Identify which cell holds the provided text, then report its (x, y) central coordinate. 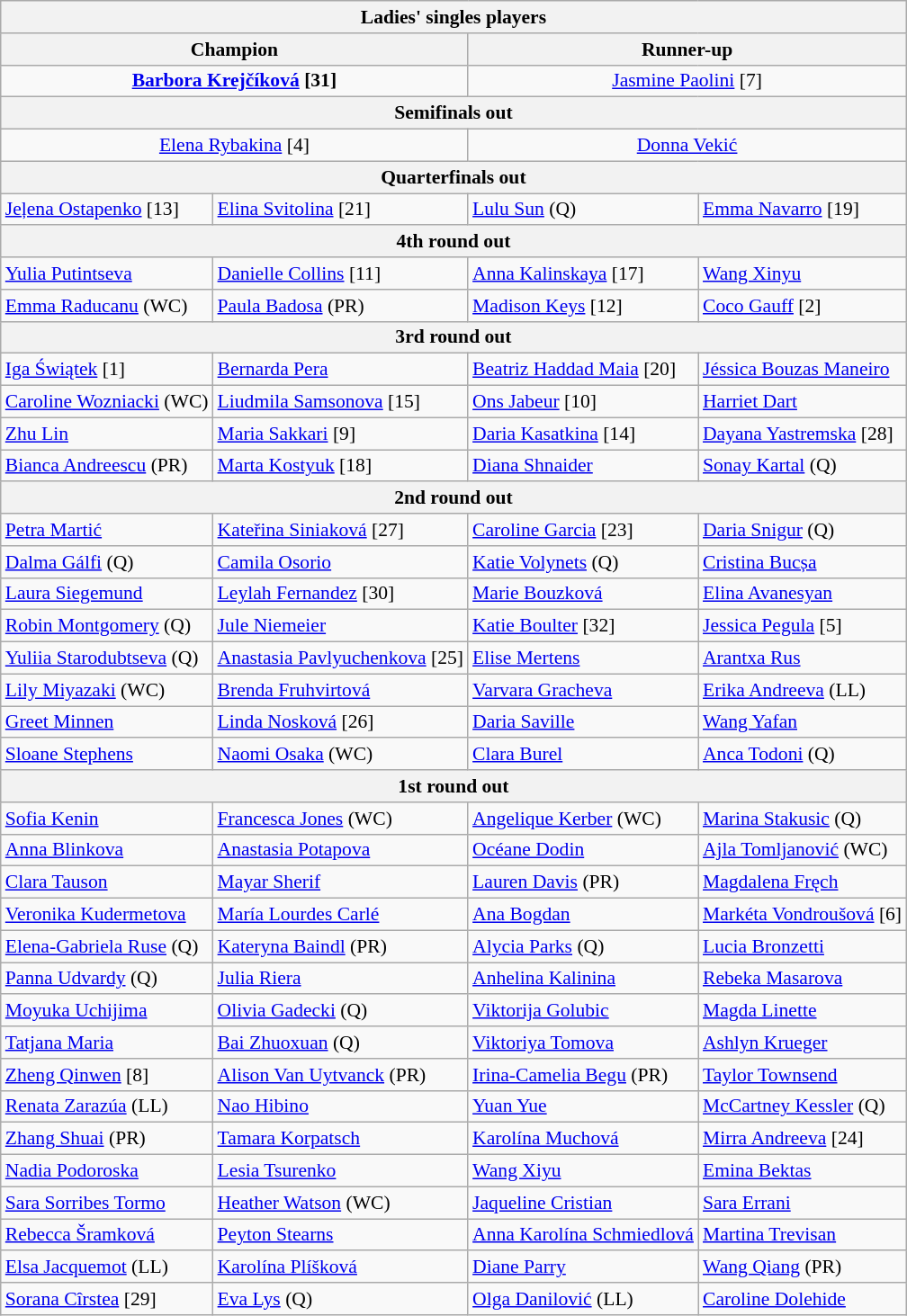
Arantxa Rus (803, 658)
Nao Hibino (341, 1106)
Donna Vekić (687, 146)
Lesia Tsurenko (341, 1171)
Sloane Stephens (107, 755)
Runner-up (687, 49)
Linda Nosková [26] (341, 722)
Laura Siegemund (107, 594)
Marie Bouzková (583, 594)
Elsa Jacquemot (LL) (107, 1267)
Julia Riera (341, 979)
Barbora Krejčíková [31] (234, 81)
Martina Trevisan (803, 1235)
Jessica Pegula [5] (803, 626)
Zhang Shuai (PR) (107, 1139)
Ladies' singles players (453, 17)
Bernarda Pera (341, 370)
Varvara Gracheva (583, 690)
Anastasia Pavlyuchenkova [25] (341, 658)
Jasmine Paolini [7] (687, 81)
Wang Xiyu (583, 1171)
Panna Udvardy (Q) (107, 979)
Rebeka Masarova (803, 979)
Paula Badosa (PR) (341, 306)
Camila Osorio (341, 562)
Madison Keys [12] (583, 306)
Lauren Davis (PR) (583, 882)
Caroline Wozniacki (WC) (107, 402)
Jule Niemeier (341, 626)
Tatjana Maria (107, 1043)
Francesca Jones (WC) (341, 819)
Ons Jabeur [10] (583, 402)
Moyuka Uchijima (107, 1011)
Anhelina Kalinina (583, 979)
Anca Todoni (Q) (803, 755)
Greet Minnen (107, 722)
Lucia Bronzetti (803, 946)
Magdalena Fręch (803, 882)
McCartney Kessler (Q) (803, 1106)
Marina Stakusic (Q) (803, 819)
Caroline Dolehide (803, 1299)
Elise Mertens (583, 658)
Mayar Sherif (341, 882)
Leylah Fernandez [30] (341, 594)
Diane Parry (583, 1267)
Daria Kasatkina [14] (583, 434)
Mirra Andreeva [24] (803, 1139)
Kateřina Siniaková [27] (341, 530)
Wang Qiang (PR) (803, 1267)
Emma Raducanu (WC) (107, 306)
Karolína Plíšková (341, 1267)
Jaqueline Cristian (583, 1203)
Veronika Kudermetova (107, 915)
Coco Gauff [2] (803, 306)
Wang Yafan (803, 722)
Liudmila Samsonova [15] (341, 402)
Karolína Muchová (583, 1139)
3rd round out (453, 337)
Elena-Gabriela Ruse (Q) (107, 946)
Anna Blinkova (107, 850)
Taylor Townsend (803, 1075)
Naomi Osaka (WC) (341, 755)
Maria Sakkari [9] (341, 434)
Danielle Collins [11] (341, 273)
Lily Miyazaki (WC) (107, 690)
Ashlyn Krueger (803, 1043)
Jéssica Bouzas Maneiro (803, 370)
Sara Errani (803, 1203)
Alycia Parks (Q) (583, 946)
Jeļena Ostapenko [13] (107, 210)
Heather Watson (WC) (341, 1203)
Marta Kostyuk [18] (341, 466)
Sara Sorribes Tormo (107, 1203)
Daria Saville (583, 722)
Emina Bektas (803, 1171)
Olga Danilović (LL) (583, 1299)
Nadia Podoroska (107, 1171)
Erika Andreeva (LL) (803, 690)
Diana Shnaider (583, 466)
4th round out (453, 242)
Elina Avanesyan (803, 594)
Eva Lys (Q) (341, 1299)
Ana Bogdan (583, 915)
Kateryna Baindl (PR) (341, 946)
Elina Svitolina [21] (341, 210)
Dayana Yastremska [28] (803, 434)
Yuliia Starodubtseva (Q) (107, 658)
Renata Zarazúa (LL) (107, 1106)
Markéta Vondroušová [6] (803, 915)
Viktoriya Tomova (583, 1043)
Olivia Gadecki (Q) (341, 1011)
Anastasia Potapova (341, 850)
Champion (234, 49)
Elena Rybakina [4] (234, 146)
Bai Zhuoxuan (Q) (341, 1043)
1st round out (453, 786)
Cristina Bucșa (803, 562)
Viktorija Golubic (583, 1011)
Anna Karolína Schmiedlová (583, 1235)
Beatriz Haddad Maia [20] (583, 370)
María Lourdes Carlé (341, 915)
Iga Świątek [1] (107, 370)
Tamara Korpatsch (341, 1139)
Brenda Fruhvirtová (341, 690)
Irina-Camelia Begu (PR) (583, 1075)
Alison Van Uytvanck (PR) (341, 1075)
Quarterfinals out (453, 177)
Robin Montgomery (Q) (107, 626)
Lulu Sun (Q) (583, 210)
Sorana Cîrstea [29] (107, 1299)
Zhu Lin (107, 434)
Semifinals out (453, 113)
Yuan Yue (583, 1106)
Petra Martić (107, 530)
Harriet Dart (803, 402)
Angelique Kerber (WC) (583, 819)
Sofia Kenin (107, 819)
Bianca Andreescu (PR) (107, 466)
Sonay Kartal (Q) (803, 466)
Peyton Stearns (341, 1235)
Dalma Gálfi (Q) (107, 562)
Daria Snigur (Q) (803, 530)
Rebecca Šramková (107, 1235)
Emma Navarro [19] (803, 210)
Zheng Qinwen [8] (107, 1075)
Wang Xinyu (803, 273)
Katie Boulter [32] (583, 626)
Anna Kalinskaya [17] (583, 273)
Océane Dodin (583, 850)
Clara Tauson (107, 882)
Magda Linette (803, 1011)
2nd round out (453, 498)
Ajla Tomljanović (WC) (803, 850)
Yulia Putintseva (107, 273)
Caroline Garcia [23] (583, 530)
Clara Burel (583, 755)
Katie Volynets (Q) (583, 562)
